Scan for the cell matching the given text and deliver its [x, y] coordinate at center. 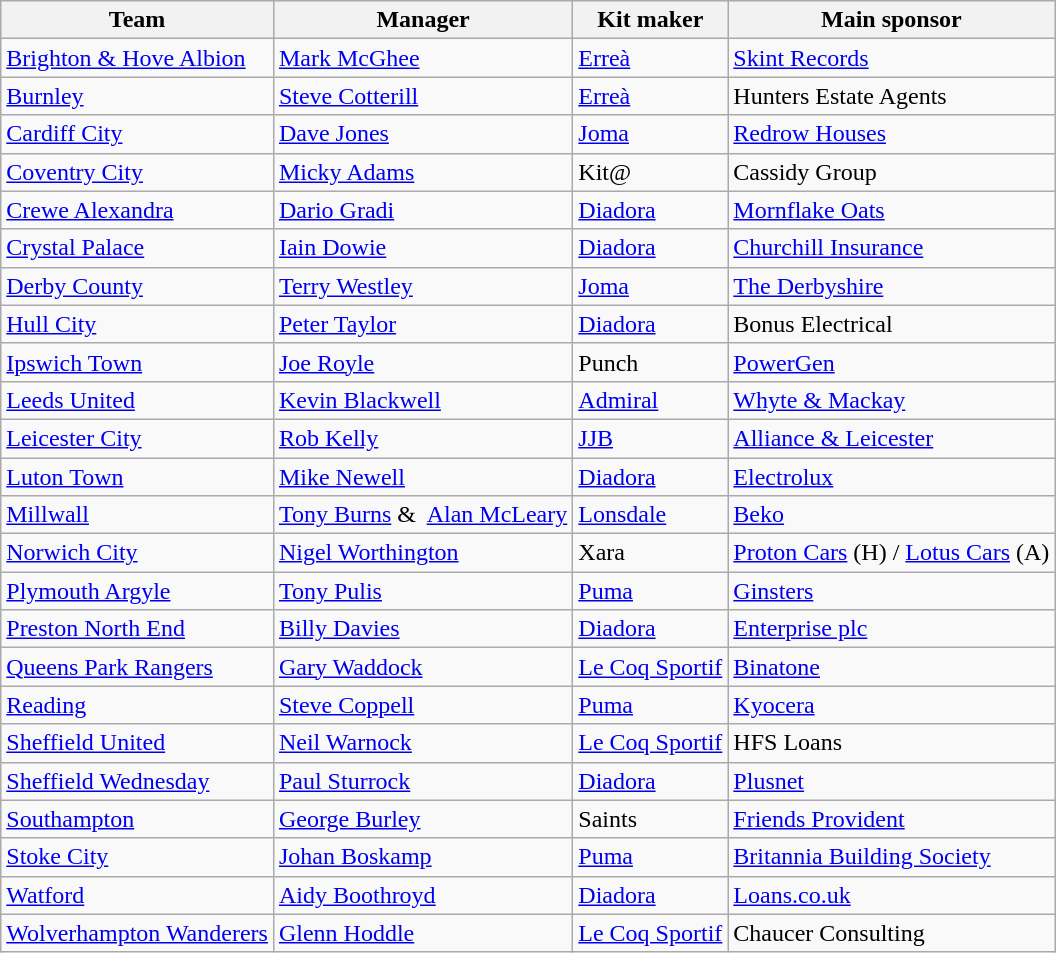
Britannia Building Society [892, 857]
Ipswich Town [138, 362]
Paul Sturrock [422, 781]
Beko [892, 515]
Kevin Blackwell [422, 400]
Xara [650, 553]
Manager [422, 20]
Joe Royle [422, 362]
Reading [138, 705]
Kit@ [650, 172]
Cardiff City [138, 134]
Terry Westley [422, 286]
Steve Coppell [422, 705]
George Burley [422, 819]
Norwich City [138, 553]
Luton Town [138, 477]
Preston North End [138, 629]
Alliance & Leicester [892, 438]
Lonsdale [650, 515]
Johan Boskamp [422, 857]
Brighton & Hove Albion [138, 58]
Derby County [138, 286]
Cassidy Group [892, 172]
The Derbyshire [892, 286]
HFS Loans [892, 743]
Dario Gradi [422, 210]
Hunters Estate Agents [892, 96]
Crystal Palace [138, 248]
Dave Jones [422, 134]
Steve Cotterill [422, 96]
Billy Davies [422, 629]
Tony Pulis [422, 591]
Whyte & Mackay [892, 400]
Stoke City [138, 857]
Team [138, 20]
Burnley [138, 96]
Queens Park Rangers [138, 667]
Mike Newell [422, 477]
Wolverhampton Wanderers [138, 933]
Millwall [138, 515]
Crewe Alexandra [138, 210]
Kyocera [892, 705]
Tony Burns & Alan McLeary [422, 515]
Proton Cars (H) / Lotus Cars (A) [892, 553]
Plymouth Argyle [138, 591]
Southampton [138, 819]
Main sponsor [892, 20]
Rob Kelly [422, 438]
Bonus Electrical [892, 324]
Friends Provident [892, 819]
Sheffield Wednesday [138, 781]
Redrow Houses [892, 134]
Iain Dowie [422, 248]
Micky Adams [422, 172]
Leicester City [138, 438]
Saints [650, 819]
Enterprise plc [892, 629]
Kit maker [650, 20]
Chaucer Consulting [892, 933]
Leeds United [138, 400]
Nigel Worthington [422, 553]
Mornflake Oats [892, 210]
Binatone [892, 667]
Skint Records [892, 58]
Ginsters [892, 591]
Watford [138, 895]
Peter Taylor [422, 324]
Sheffield United [138, 743]
Neil Warnock [422, 743]
Plusnet [892, 781]
Electrolux [892, 477]
Admiral [650, 400]
Glenn Hoddle [422, 933]
Aidy Boothroyd [422, 895]
Hull City [138, 324]
Gary Waddock [422, 667]
PowerGen [892, 362]
Mark McGhee [422, 58]
Loans.co.uk [892, 895]
Churchill Insurance [892, 248]
Coventry City [138, 172]
JJB [650, 438]
Punch [650, 362]
